Output the (x, y) coordinate of the center of the cell containing the given text.  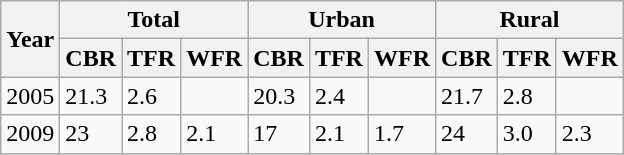
1.7 (402, 134)
2005 (30, 96)
2009 (30, 134)
2.4 (338, 96)
3.0 (526, 134)
20.3 (279, 96)
2.3 (590, 134)
Year (30, 39)
17 (279, 134)
Total (154, 20)
21.3 (91, 96)
21.7 (467, 96)
Rural (530, 20)
24 (467, 134)
Urban (342, 20)
2.6 (152, 96)
23 (91, 134)
